Find where the given text appears and provide that cell's center as (x, y) coordinate. 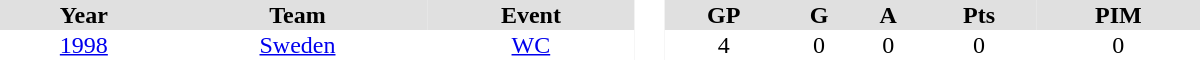
Pts (980, 15)
Year (84, 15)
WC (530, 45)
PIM (1118, 15)
A (888, 15)
Event (530, 15)
Sweden (298, 45)
1998 (84, 45)
G (818, 15)
Team (298, 15)
4 (724, 45)
GP (724, 15)
